Extract the (X, Y) coordinate from the center of the cell holding the provided text.  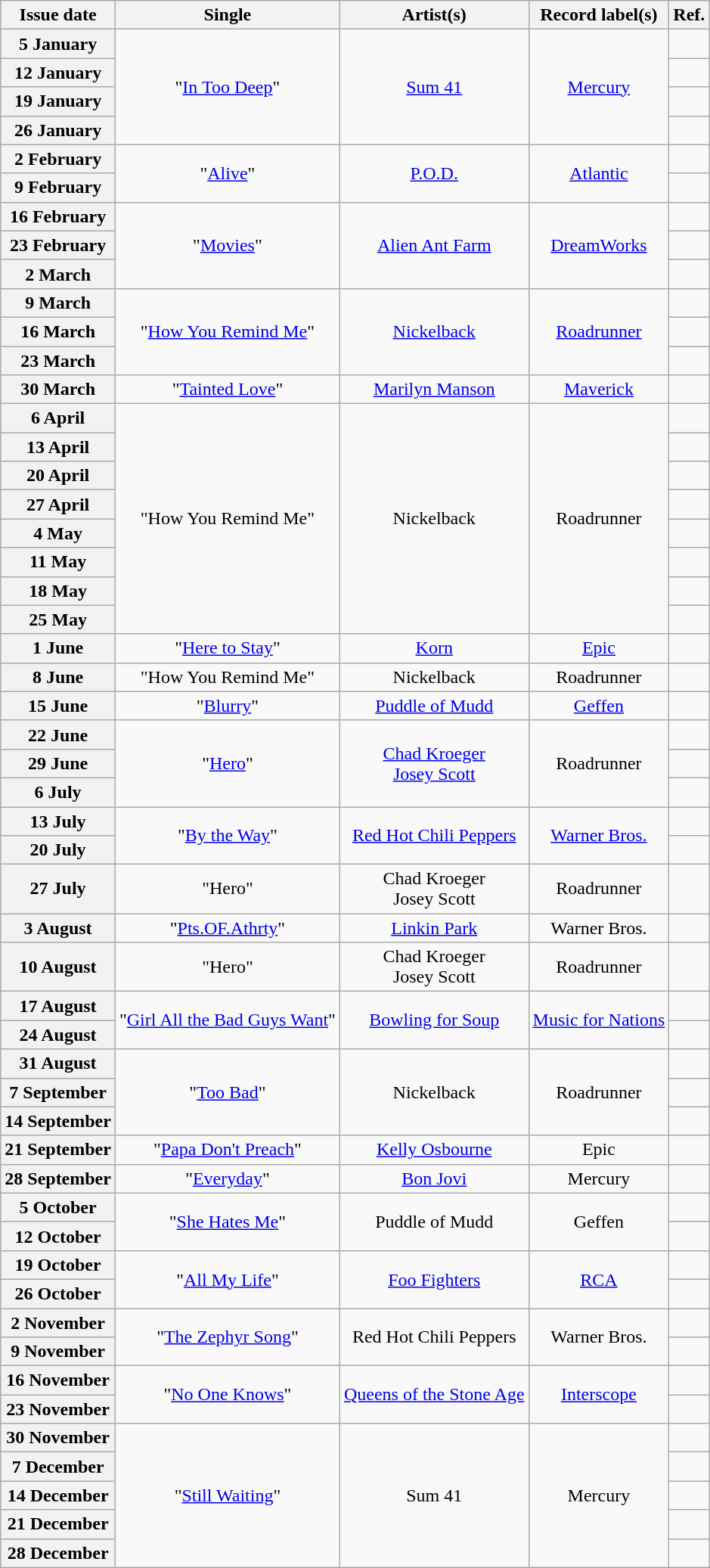
14 September (58, 1121)
Foo Fighters (434, 1279)
9 November (58, 1352)
21 December (58, 1524)
P.O.D. (434, 173)
"Still Waiting" (227, 1495)
"Too Bad" (227, 1092)
21 September (58, 1150)
5 January (58, 44)
11 May (58, 562)
Korn (434, 648)
29 June (58, 763)
16 November (58, 1380)
27 July (58, 890)
31 August (58, 1063)
Record label(s) (599, 15)
7 September (58, 1092)
16 February (58, 216)
15 June (58, 706)
3 August (58, 928)
23 November (58, 1409)
9 March (58, 303)
8 June (58, 677)
24 August (58, 1035)
"Here to Stay" (227, 648)
28 September (58, 1178)
19 January (58, 101)
9 February (58, 188)
Issue date (58, 15)
Ref. (690, 15)
20 July (58, 850)
"Girl All the Bad Guys Want" (227, 1020)
"All My Life" (227, 1279)
Bowling for Soup (434, 1020)
12 October (58, 1236)
17 August (58, 1006)
27 April (58, 505)
25 May (58, 619)
18 May (58, 591)
Kelly Osbourne (434, 1150)
12 January (58, 73)
"No One Knows" (227, 1395)
20 April (58, 476)
Bon Jovi (434, 1178)
23 March (58, 361)
Music for Nations (599, 1020)
6 April (58, 418)
2 November (58, 1323)
2 February (58, 159)
1 June (58, 648)
2 March (58, 274)
"Pts.OF.Athrty" (227, 928)
23 February (58, 245)
Alien Ant Farm (434, 245)
10 August (58, 967)
Marilyn Manson (434, 390)
7 December (58, 1467)
Maverick (599, 390)
13 April (58, 447)
Interscope (599, 1395)
"In Too Deep" (227, 87)
19 October (58, 1265)
"Alive" (227, 173)
DreamWorks (599, 245)
6 July (58, 792)
"Papa Don't Preach" (227, 1150)
"Everyday" (227, 1178)
13 July (58, 821)
Artist(s) (434, 15)
"Tainted Love" (227, 390)
5 October (58, 1207)
30 November (58, 1438)
28 December (58, 1553)
RCA (599, 1279)
"The Zephyr Song" (227, 1337)
"Movies" (227, 245)
14 December (58, 1495)
16 March (58, 331)
Atlantic (599, 173)
4 May (58, 533)
Linkin Park (434, 928)
26 October (58, 1293)
30 March (58, 390)
Queens of the Stone Age (434, 1395)
"By the Way" (227, 835)
"She Hates Me" (227, 1222)
"Blurry" (227, 706)
Single (227, 15)
26 January (58, 130)
22 June (58, 734)
